For the text-containing cell, return its midpoint in (x, y) coordinate format. 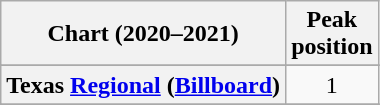
1 (332, 85)
Texas Regional (Billboard) (144, 85)
Chart (2020–2021) (144, 34)
Peakposition (332, 34)
